Capture the cell that displays the provided text and extract its (x, y) central coordinate. 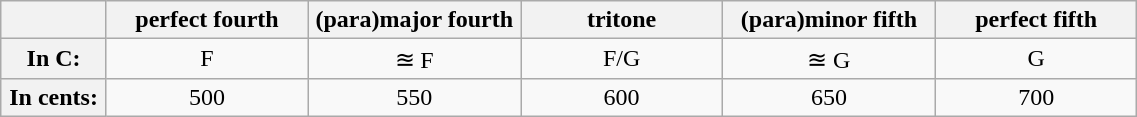
≊ G (828, 59)
600 (622, 97)
tritone (622, 20)
In cents: (54, 97)
550 (414, 97)
In C: (54, 59)
≊ F (414, 59)
F (206, 59)
perfect fifth (1036, 20)
perfect fourth (206, 20)
F/G (622, 59)
500 (206, 97)
(para)minor fifth (828, 20)
650 (828, 97)
(para)major fourth (414, 20)
G (1036, 59)
700 (1036, 97)
